Pinpoint the cell where the given text exists, returning its (X, Y) midpoint coordinate. 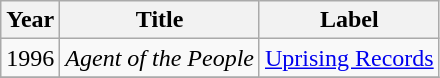
Agent of the People (160, 58)
Uprising Records (349, 58)
1996 (30, 58)
Year (30, 20)
Label (349, 20)
Title (160, 20)
